For the text-containing cell, return its midpoint in (X, Y) coordinate format. 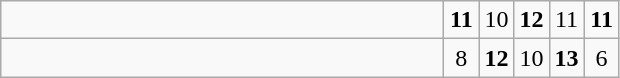
13 (566, 58)
6 (602, 58)
8 (462, 58)
